Output the (X, Y) coordinate of the center of the cell containing the given text.  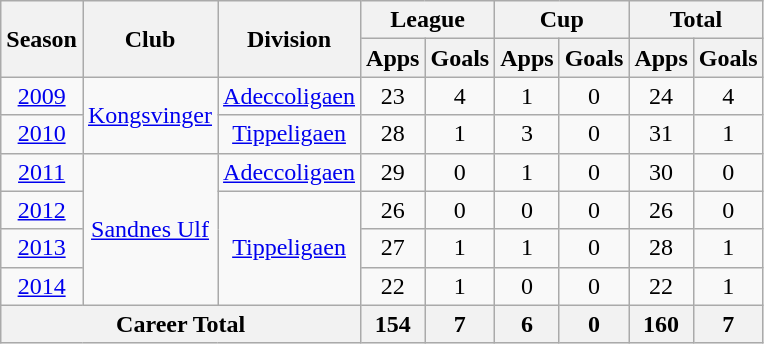
2011 (42, 172)
Season (42, 39)
2013 (42, 248)
3 (527, 134)
24 (661, 96)
27 (393, 248)
League (428, 20)
Club (150, 39)
Career Total (181, 324)
Sandnes Ulf (150, 229)
6 (527, 324)
154 (393, 324)
2009 (42, 96)
Division (290, 39)
Kongsvinger (150, 115)
2010 (42, 134)
31 (661, 134)
29 (393, 172)
30 (661, 172)
2012 (42, 210)
Total (696, 20)
2014 (42, 286)
160 (661, 324)
Cup (562, 20)
23 (393, 96)
